Search for the cell housing the specified text and yield its (X, Y) center coordinate. 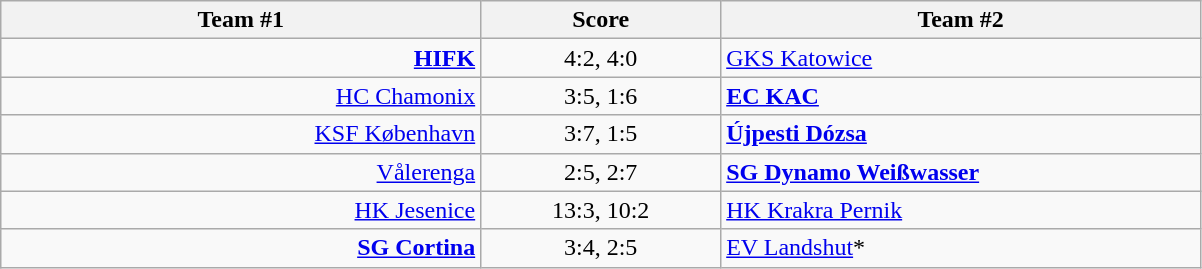
Score (601, 20)
HK Jesenice (241, 210)
13:3, 10:2 (601, 210)
GKS Katowice (961, 58)
SG Dynamo Weißwasser (961, 172)
Team #1 (241, 20)
2:5, 2:7 (601, 172)
EC KAC (961, 96)
Team #2 (961, 20)
3:7, 1:5 (601, 134)
3:4, 2:5 (601, 248)
SG Cortina (241, 248)
HIFK (241, 58)
HC Chamonix (241, 96)
Újpesti Dózsa (961, 134)
3:5, 1:6 (601, 96)
EV Landshut* (961, 248)
HK Krakra Pernik (961, 210)
4:2, 4:0 (601, 58)
KSF København (241, 134)
Vålerenga (241, 172)
